Detect which cell encompasses the target text, then output its (x, y) center coordinate. 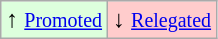
↓ Relegated (162, 20)
↑ Promoted (54, 20)
